Search for the cell housing the specified text and yield its (X, Y) center coordinate. 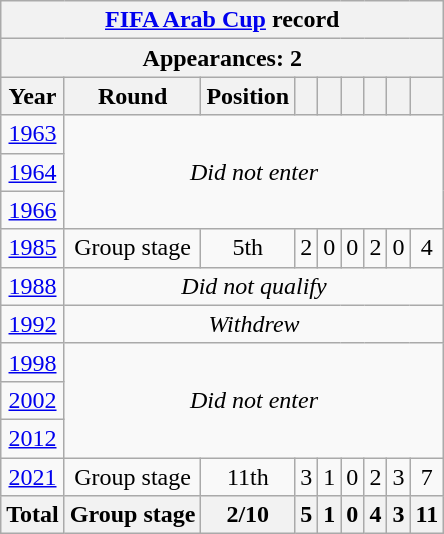
Withdrew (254, 324)
11 (427, 515)
1963 (33, 134)
Appearances: 2 (222, 58)
Position (248, 96)
FIFA Arab Cup record (222, 20)
11th (248, 477)
1985 (33, 248)
1988 (33, 286)
2012 (33, 438)
Total (33, 515)
1998 (33, 362)
2002 (33, 400)
Did not qualify (254, 286)
5th (248, 248)
1964 (33, 172)
7 (427, 477)
1966 (33, 210)
2021 (33, 477)
Round (132, 96)
1992 (33, 324)
2/10 (248, 515)
Year (33, 96)
5 (306, 515)
